Provide the (X, Y) coordinate of the cell's center where the given text is located.  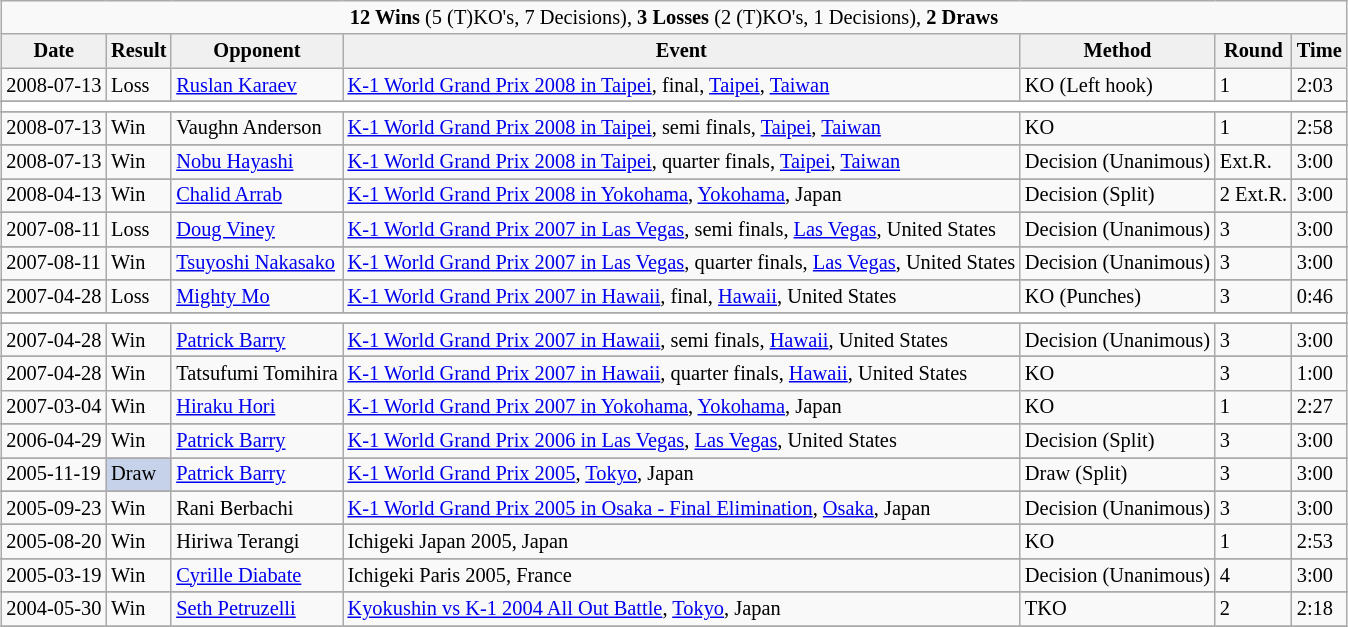
K-1 World Grand Prix 2008 in Taipei, semi finals, Taipei, Taiwan (682, 128)
2:58 (1320, 128)
Ichigeki Paris 2005, France (682, 576)
Cyrille Diabate (256, 576)
K-1 World Grand Prix 2007 in Las Vegas, quarter finals, Las Vegas, United States (682, 263)
K-1 World Grand Prix 2008 in Taipei, final, Taipei, Taiwan (682, 85)
TKO (1118, 609)
K-1 World Grand Prix 2007 in Hawaii, final, Hawaii, United States (682, 297)
Method (1118, 51)
2:18 (1320, 609)
Date (54, 51)
2005-11-19 (54, 475)
Event (682, 51)
1:00 (1320, 374)
2:27 (1320, 407)
Hiriwa Terangi (256, 542)
Rani Berbachi (256, 508)
Chalid Arrab (256, 196)
Round (1254, 51)
KO (Punches) (1118, 297)
Ruslan Karaev (256, 85)
KO (Left hook) (1118, 85)
K-1 World Grand Prix 2007 in Yokohama, Yokohama, Japan (682, 407)
Seth Petruzelli (256, 609)
Tatsufumi Tomihira (256, 374)
Mighty Mo (256, 297)
K-1 World Grand Prix 2005, Tokyo, Japan (682, 475)
2 Ext.R. (1254, 196)
Result (138, 51)
2006-04-29 (54, 441)
K-1 World Grand Prix 2008 in Yokohama, Yokohama, Japan (682, 196)
Nobu Hayashi (256, 162)
12 Wins (5 (T)KO's, 7 Decisions), 3 Losses (2 (T)KO's, 1 Decisions), 2 Draws (674, 18)
Ichigeki Japan 2005, Japan (682, 542)
Time (1320, 51)
2005-03-19 (54, 576)
K-1 World Grand Prix 2007 in Hawaii, quarter finals, Hawaii, United States (682, 374)
2005-08-20 (54, 542)
2:03 (1320, 85)
2007-03-04 (54, 407)
2004-05-30 (54, 609)
Opponent (256, 51)
2005-09-23 (54, 508)
Tsuyoshi Nakasako (256, 263)
2 (1254, 609)
Hiraku Hori (256, 407)
Vaughn Anderson (256, 128)
K-1 World Grand Prix 2005 in Osaka - Final Elimination, Osaka, Japan (682, 508)
2:53 (1320, 542)
0:46 (1320, 297)
4 (1254, 576)
Kyokushin vs K-1 2004 All Out Battle, Tokyo, Japan (682, 609)
K-1 World Grand Prix 2008 in Taipei, quarter finals, Taipei, Taiwan (682, 162)
K-1 World Grand Prix 2007 in Hawaii, semi finals, Hawaii, United States (682, 340)
Ext.R. (1254, 162)
Draw (138, 475)
Draw (Split) (1118, 475)
K-1 World Grand Prix 2007 in Las Vegas, semi finals, Las Vegas, United States (682, 229)
2008-04-13 (54, 196)
K-1 World Grand Prix 2006 in Las Vegas, Las Vegas, United States (682, 441)
Doug Viney (256, 229)
